Locate the cell with the specified text and output its [x, y] center coordinate. 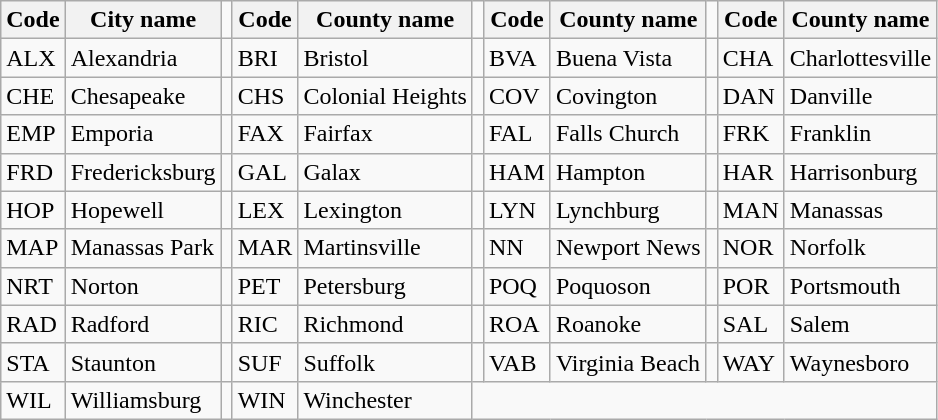
Fairfax [385, 134]
COV [516, 96]
PET [265, 286]
Norton [143, 286]
MAP [33, 248]
Falls Church [628, 134]
POQ [516, 286]
CHS [265, 96]
CHE [33, 96]
WIN [265, 400]
CHA [750, 58]
HOP [33, 210]
Charlottesville [860, 58]
LEX [265, 210]
Manassas [860, 210]
WAY [750, 362]
Waynesboro [860, 362]
Williamsburg [143, 400]
FAL [516, 134]
HAM [516, 172]
RIC [265, 324]
Hopewell [143, 210]
SAL [750, 324]
LYN [516, 210]
Manassas Park [143, 248]
RAD [33, 324]
VAB [516, 362]
MAR [265, 248]
Poquoson [628, 286]
NRT [33, 286]
Portsmouth [860, 286]
Harrisonburg [860, 172]
SUF [265, 362]
Salem [860, 324]
NN [516, 248]
Radford [143, 324]
Chesapeake [143, 96]
HAR [750, 172]
Lexington [385, 210]
City name [143, 20]
Staunton [143, 362]
Virginia Beach [628, 362]
Winchester [385, 400]
DAN [750, 96]
FRK [750, 134]
Emporia [143, 134]
Norfolk [860, 248]
Danville [860, 96]
Franklin [860, 134]
Lynchburg [628, 210]
Fredericksburg [143, 172]
NOR [750, 248]
POR [750, 286]
Roanoke [628, 324]
Buena Vista [628, 58]
ROA [516, 324]
Bristol [385, 58]
GAL [265, 172]
Newport News [628, 248]
BRI [265, 58]
Hampton [628, 172]
BVA [516, 58]
EMP [33, 134]
FAX [265, 134]
Suffolk [385, 362]
Galax [385, 172]
Petersburg [385, 286]
Alexandria [143, 58]
Colonial Heights [385, 96]
Richmond [385, 324]
WIL [33, 400]
Covington [628, 96]
Martinsville [385, 248]
MAN [750, 210]
STA [33, 362]
FRD [33, 172]
ALX [33, 58]
